Pinpoint the cell where the given text exists, returning its (X, Y) midpoint coordinate. 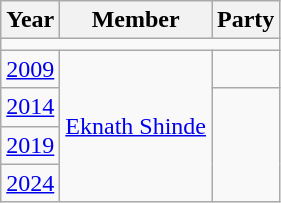
Member (136, 20)
2019 (30, 145)
2009 (30, 69)
Year (30, 20)
Eknath Shinde (136, 126)
Party (246, 20)
2014 (30, 107)
2024 (30, 183)
